Detect which cell encompasses the target text, then output its (x, y) center coordinate. 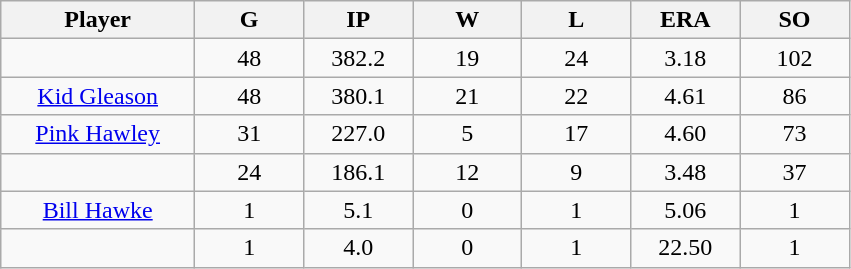
G (250, 20)
3.48 (686, 172)
19 (468, 58)
12 (468, 172)
4.0 (358, 248)
L (576, 20)
Player (98, 20)
5 (468, 134)
4.61 (686, 96)
17 (576, 134)
4.60 (686, 134)
227.0 (358, 134)
ERA (686, 20)
Bill Hawke (98, 210)
380.1 (358, 96)
73 (794, 134)
W (468, 20)
382.2 (358, 58)
22.50 (686, 248)
37 (794, 172)
102 (794, 58)
3.18 (686, 58)
31 (250, 134)
22 (576, 96)
5.1 (358, 210)
Kid Gleason (98, 96)
Pink Hawley (98, 134)
SO (794, 20)
21 (468, 96)
5.06 (686, 210)
9 (576, 172)
86 (794, 96)
186.1 (358, 172)
IP (358, 20)
